Locate the cell with the specified text and output its (x, y) center coordinate. 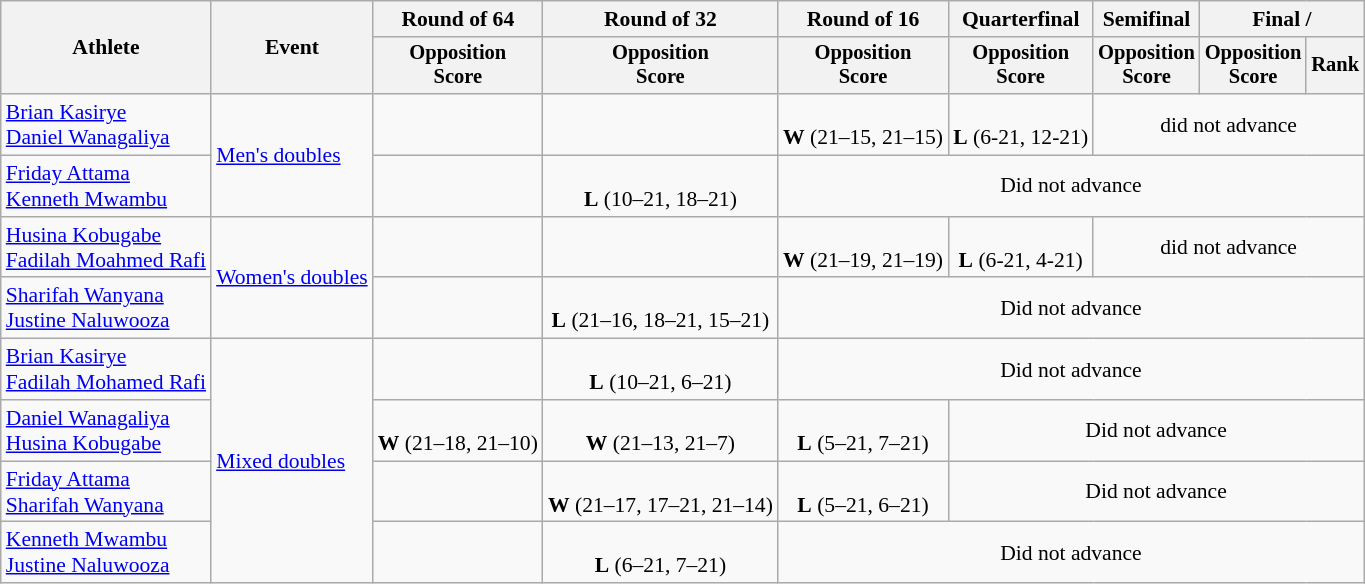
Event (292, 48)
Husina KobugabeFadilah Moahmed Rafi (106, 248)
Daniel WanagaliyaHusina Kobugabe (106, 430)
W (21–19, 21–19) (863, 248)
L (5–21, 6–21) (863, 492)
L (5–21, 7–21) (863, 430)
L (6-21, 4-21) (1020, 248)
Athlete (106, 48)
Kenneth MwambuJustine Naluwooza (106, 552)
Quarterfinal (1020, 19)
L (6-21, 12-21) (1020, 124)
L (10–21, 6–21) (660, 370)
Round of 16 (863, 19)
Rank (1335, 66)
L (10–21, 18–21) (660, 186)
Semifinal (1146, 19)
W (21–13, 21–7) (660, 430)
W (21–17, 17–21, 21–14) (660, 492)
Brian KasiryeFadilah Mohamed Rafi (106, 370)
Sharifah WanyanaJustine Naluwooza (106, 308)
W (21–15, 21–15) (863, 124)
Mixed doubles (292, 461)
Friday AttamaKenneth Mwambu (106, 186)
Round of 64 (458, 19)
Round of 32 (660, 19)
Final / (1282, 19)
L (21–16, 18–21, 15–21) (660, 308)
L (6–21, 7–21) (660, 552)
W (21–18, 21–10) (458, 430)
Men's doubles (292, 155)
Brian KasiryeDaniel Wanagaliya (106, 124)
Women's doubles (292, 278)
Friday AttamaSharifah Wanyana (106, 492)
